Return the [X, Y] coordinate for the center point of the cell that contains the specified text.  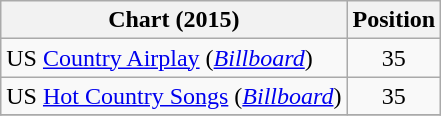
US Country Airplay (Billboard) [174, 58]
Position [394, 20]
Chart (2015) [174, 20]
US Hot Country Songs (Billboard) [174, 96]
